Extract the [x, y] coordinate from the center of the cell holding the provided text.  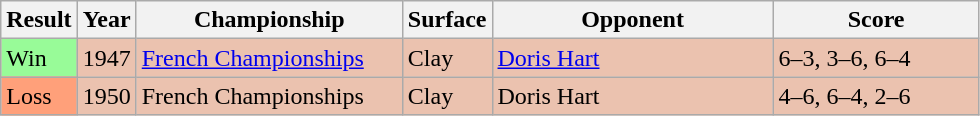
Opponent [632, 20]
6–3, 3–6, 6–4 [876, 58]
Loss [39, 96]
Year [106, 20]
1950 [106, 96]
4–6, 6–4, 2–6 [876, 96]
1947 [106, 58]
Win [39, 58]
Result [39, 20]
Championship [269, 20]
Surface [447, 20]
Score [876, 20]
